Scan for the cell matching the given text and deliver its [x, y] coordinate at center. 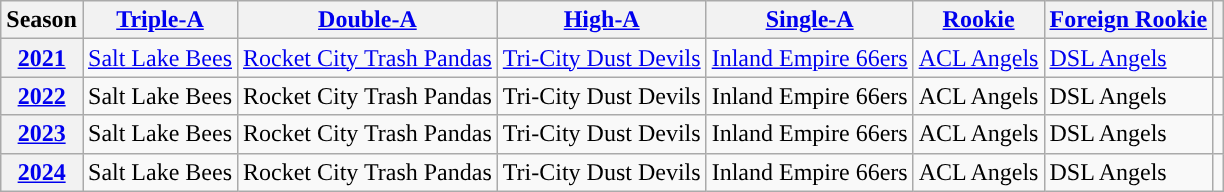
2024 [42, 172]
Single-A [810, 20]
2021 [42, 58]
Season [42, 20]
Rookie [978, 20]
Triple-A [160, 20]
Foreign Rookie [1128, 20]
2022 [42, 96]
High-A [602, 20]
2023 [42, 134]
Double-A [368, 20]
